Identify which cell holds the provided text, then report its (x, y) central coordinate. 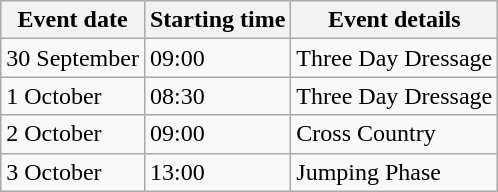
3 October (73, 172)
Starting time (217, 20)
2 October (73, 134)
13:00 (217, 172)
Cross Country (394, 134)
08:30 (217, 96)
Event date (73, 20)
1 October (73, 96)
Event details (394, 20)
Jumping Phase (394, 172)
30 September (73, 58)
